Locate the cell with the specified text and output its [X, Y] center coordinate. 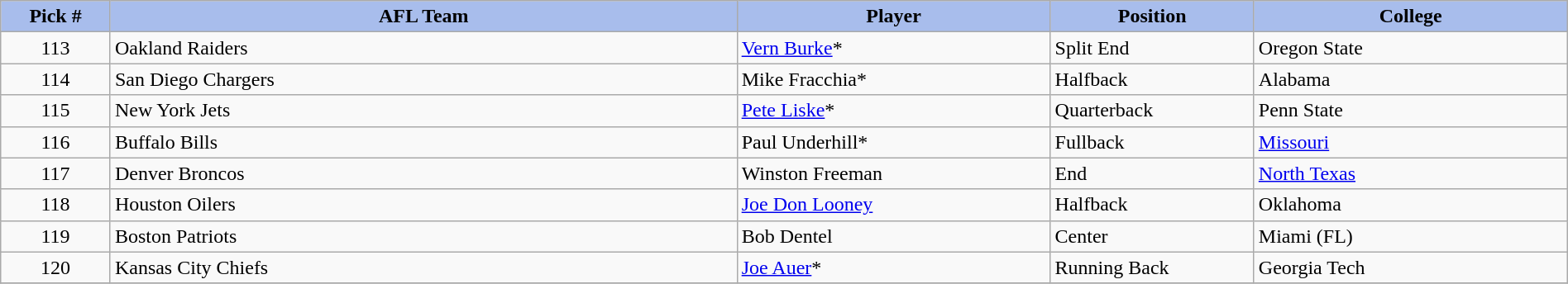
Joe Don Looney [893, 205]
Joe Auer* [893, 267]
Mike Fracchia* [893, 79]
114 [56, 79]
Alabama [1411, 79]
117 [56, 173]
Running Back [1152, 267]
Oakland Raiders [423, 48]
Pick # [56, 17]
End [1152, 173]
College [1411, 17]
Winston Freeman [893, 173]
Bob Dentel [893, 236]
Split End [1152, 48]
Boston Patriots [423, 236]
116 [56, 142]
118 [56, 205]
Kansas City Chiefs [423, 267]
113 [56, 48]
Vern Burke* [893, 48]
Position [1152, 17]
Houston Oilers [423, 205]
Missouri [1411, 142]
AFL Team [423, 17]
Denver Broncos [423, 173]
North Texas [1411, 173]
Fullback [1152, 142]
Georgia Tech [1411, 267]
San Diego Chargers [423, 79]
Buffalo Bills [423, 142]
Pete Liske* [893, 111]
115 [56, 111]
Center [1152, 236]
Oregon State [1411, 48]
Penn State [1411, 111]
Quarterback [1152, 111]
Oklahoma [1411, 205]
120 [56, 267]
Miami (FL) [1411, 236]
Paul Underhill* [893, 142]
Player [893, 17]
119 [56, 236]
New York Jets [423, 111]
